Determine the [x, y] coordinate at the center of the cell enclosing the given text.  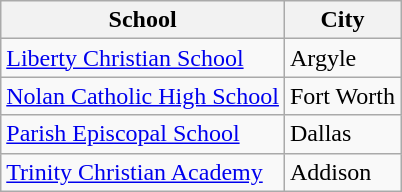
School [143, 20]
Fort Worth [342, 96]
Parish Episcopal School [143, 134]
Addison [342, 172]
Liberty Christian School [143, 58]
Argyle [342, 58]
Dallas [342, 134]
City [342, 20]
Trinity Christian Academy [143, 172]
Nolan Catholic High School [143, 96]
